Detect which cell encompasses the target text, then output its [x, y] center coordinate. 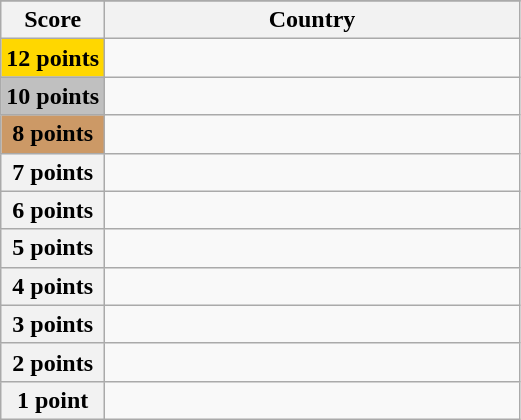
Score [53, 20]
12 points [53, 58]
5 points [53, 248]
1 point [53, 400]
4 points [53, 286]
10 points [53, 96]
8 points [53, 134]
7 points [53, 172]
6 points [53, 210]
3 points [53, 324]
2 points [53, 362]
Country [312, 20]
